For the text-containing cell, return its midpoint in (x, y) coordinate format. 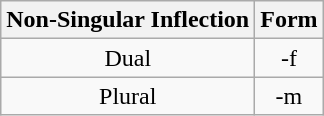
Plural (128, 96)
Dual (128, 58)
Form (289, 20)
-f (289, 58)
-m (289, 96)
Non-Singular Inflection (128, 20)
